From the cell containing the given text, extract its center point as (x, y) coordinate. 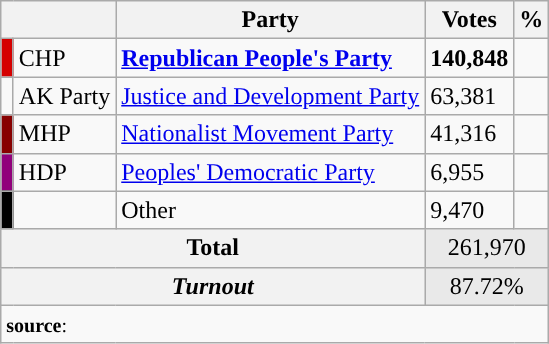
AK Party (64, 96)
Votes (470, 20)
Republican People's Party (270, 58)
140,848 (470, 58)
Peoples' Democratic Party (270, 172)
Justice and Development Party (270, 96)
261,970 (487, 248)
MHP (64, 134)
63,381 (470, 96)
source: (275, 324)
Party (270, 20)
41,316 (470, 134)
% (532, 20)
CHP (64, 58)
Turnout (213, 286)
Nationalist Movement Party (270, 134)
87.72% (487, 286)
6,955 (470, 172)
HDP (64, 172)
Other (270, 210)
Total (213, 248)
9,470 (470, 210)
